Pinpoint the cell where the given text exists, returning its (x, y) midpoint coordinate. 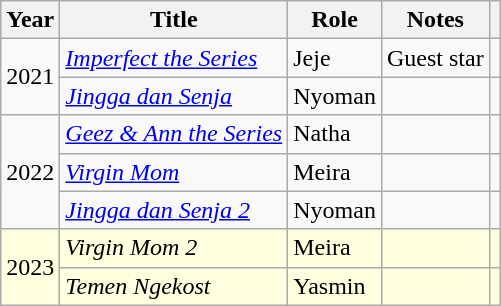
Notes (435, 20)
Jingga dan Senja (174, 96)
Virgin Mom 2 (174, 248)
Geez & Ann the Series (174, 134)
2023 (30, 267)
Temen Ngekost (174, 286)
Guest star (435, 58)
Role (335, 20)
Jeje (335, 58)
Imperfect the Series (174, 58)
Natha (335, 134)
Jingga dan Senja 2 (174, 210)
2022 (30, 172)
2021 (30, 77)
Virgin Mom (174, 172)
Title (174, 20)
Year (30, 20)
Yasmin (335, 286)
